Extract the [x, y] coordinate from the center of the cell holding the provided text.  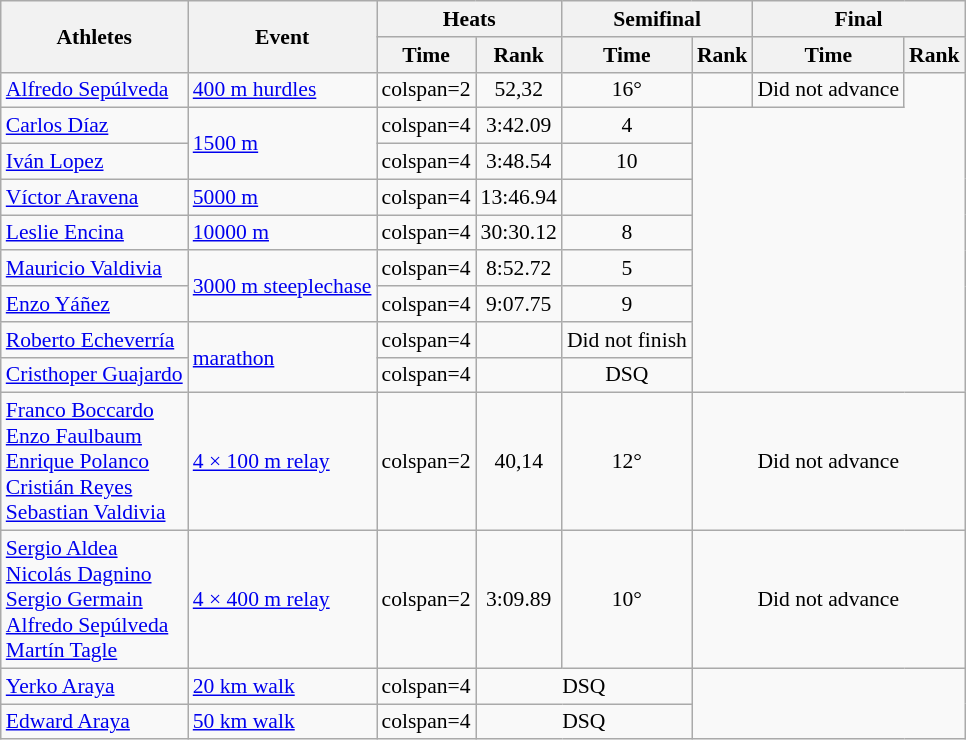
12° [627, 462]
Athletes [94, 36]
3000 m steeplechase [282, 286]
Cristhoper Guajardo [94, 375]
10000 m [282, 233]
52,32 [519, 90]
4 [627, 126]
Event [282, 36]
Edward Araya [94, 722]
8 [627, 233]
Sergio AldeaNicolás DagninoSergio GermainAlfredo SepúlvedaMartín Tagle [94, 600]
Mauricio Valdivia [94, 269]
8:52.72 [519, 269]
10° [627, 600]
5000 m [282, 197]
9 [627, 304]
16° [627, 90]
Franco BoccardoEnzo FaulbaumEnrique PolancoCristián ReyesSebastian Valdivia [94, 462]
9:07.75 [519, 304]
Enzo Yáñez [94, 304]
Final [858, 19]
1500 m [282, 144]
Leslie Encina [94, 233]
3:48.54 [519, 162]
4 × 400 m relay [282, 600]
30:30.12 [519, 233]
4 × 100 m relay [282, 462]
Did not finish [627, 340]
400 m hurdles [282, 90]
Semifinal [658, 19]
3:09.89 [519, 600]
Víctor Aravena [94, 197]
Heats [468, 19]
Carlos Díaz [94, 126]
5 [627, 269]
Alfredo Sepúlveda [94, 90]
Yerko Araya [94, 686]
13:46.94 [519, 197]
Iván Lopez [94, 162]
40,14 [519, 462]
50 km walk [282, 722]
10 [627, 162]
3:42.09 [519, 126]
20 km walk [282, 686]
Roberto Echeverría [94, 340]
marathon [282, 358]
